Scan for the cell matching the given text and deliver its (X, Y) coordinate at center. 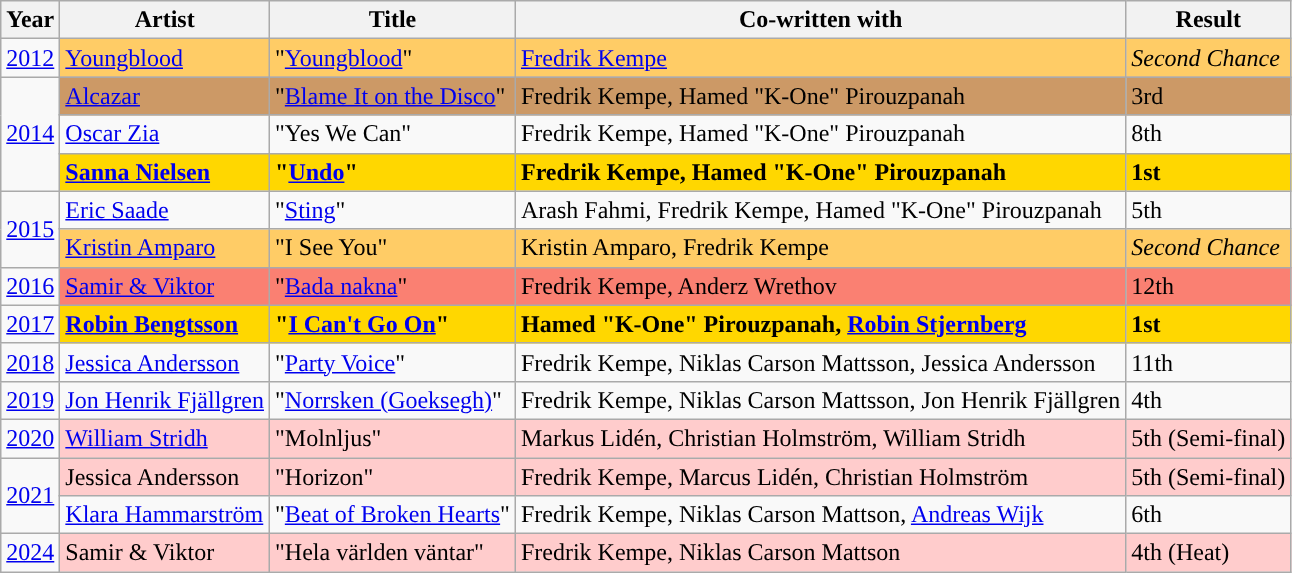
"I See You" (393, 248)
2018 (30, 362)
12th (1208, 286)
Fredrik Kempe, Niklas Carson Mattson (820, 553)
2024 (30, 553)
William Stridh (165, 438)
3rd (1208, 96)
Kristin Amparo, Fredrik Kempe (820, 248)
"Blame It on the Disco" (393, 96)
"Beat of Broken Hearts" (393, 515)
Youngblood (165, 58)
"Sting" (393, 210)
Fredrik Kempe (820, 58)
6th (1208, 515)
2020 (30, 438)
"I Can't Go On" (393, 324)
Co-written with (820, 20)
8th (1208, 134)
Kristin Amparo (165, 248)
Fredrik Kempe, Niklas Carson Mattsson, Jessica Andersson (820, 362)
2014 (30, 134)
Sanna Nielsen (165, 172)
Oscar Zia (165, 134)
4th (Heat) (1208, 553)
4th (1208, 400)
"Undo" (393, 172)
Year (30, 20)
"Party Voice" (393, 362)
Fredrik Kempe, Niklas Carson Mattsson, Jon Henrik Fjällgren (820, 400)
2017 (30, 324)
"Yes We Can" (393, 134)
Robin Bengtsson (165, 324)
"Horizon" (393, 477)
11th (1208, 362)
Hamed "K-One" Pirouzpanah, Robin Stjernberg (820, 324)
5th (1208, 210)
Artist (165, 20)
Markus Lidén, Christian Holmström, William Stridh (820, 438)
Jon Henrik Fjällgren (165, 400)
Fredrik Kempe, Marcus Lidén, Christian Holmström (820, 477)
Klara Hammarström (165, 515)
"Norrsken (Goeksegh)" (393, 400)
2012 (30, 58)
"Youngblood" (393, 58)
Eric Saade (165, 210)
"Hela världen väntar" (393, 553)
2015 (30, 229)
2019 (30, 400)
2021 (30, 496)
Result (1208, 20)
"Bada nakna" (393, 286)
Fredrik Kempe, Anderz Wrethov (820, 286)
Title (393, 20)
Arash Fahmi, Fredrik Kempe, Hamed "K-One" Pirouzpanah (820, 210)
Fredrik Kempe, Niklas Carson Mattson, Andreas Wijk (820, 515)
2016 (30, 286)
"Molnljus" (393, 438)
Alcazar (165, 96)
